Extract the [x, y] coordinate from the center of the cell holding the provided text.  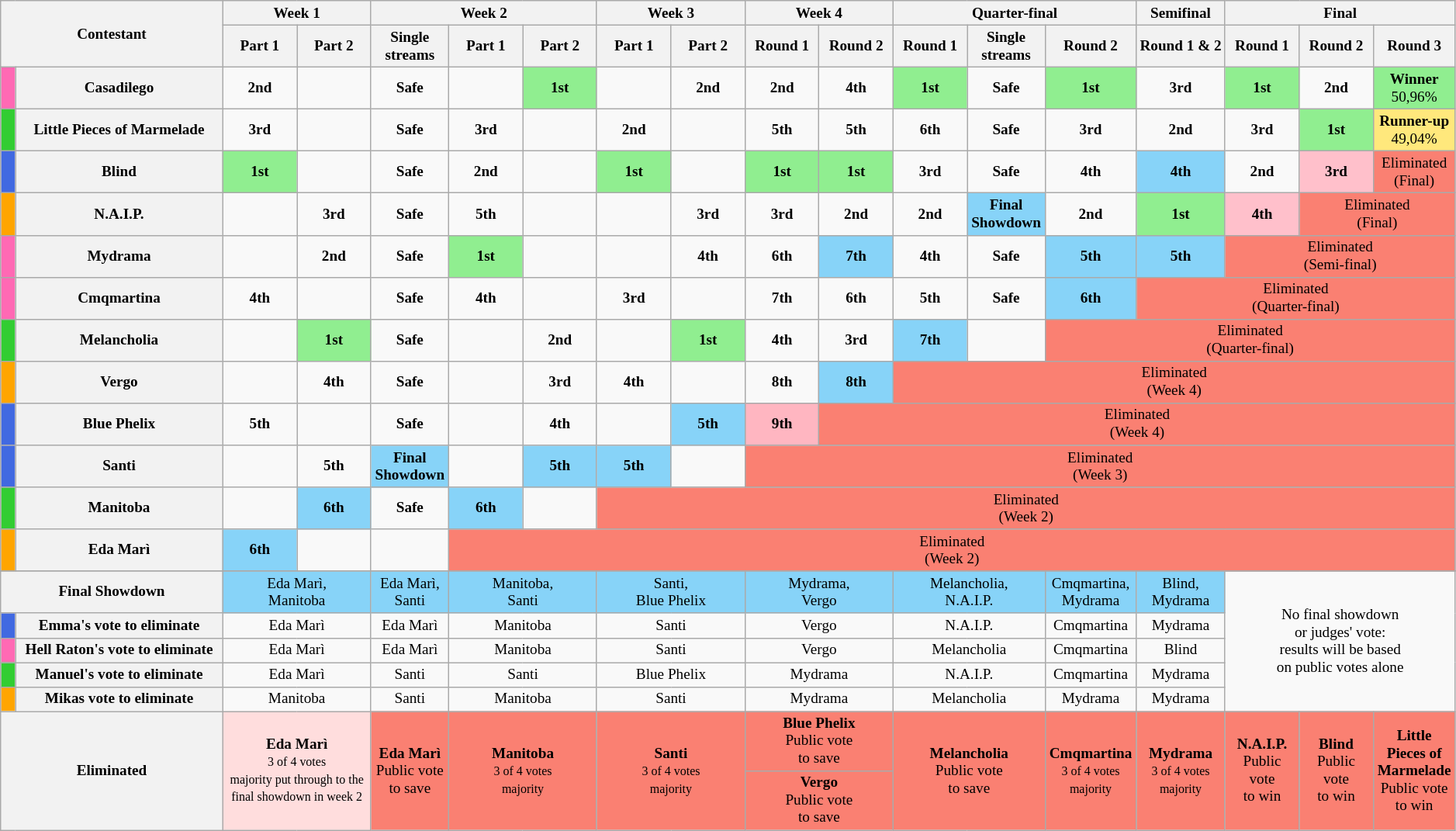
Cmqmartina,Mydrama [1091, 592]
Eliminated [112, 771]
Winner50,96% [1414, 88]
Quarter-final [1015, 13]
Emma's vote to eliminate [119, 625]
Eliminated(Week 3) [1100, 466]
Week 4 [819, 13]
9th [782, 424]
Eda Marì,Manitoba [296, 592]
BlindPublic voteto win [1336, 771]
VergoPublic voteto save [819, 801]
Mikas vote to eliminate [119, 699]
Round 1 & 2 [1181, 46]
Final [1340, 13]
Runner-up49,04% [1414, 130]
Manuel's vote to eliminate [119, 674]
N.A.I.P.Public voteto win [1261, 771]
Mydrama3 of 4 votesmajority [1181, 771]
Manitoba3 of 4 votesmajority [523, 771]
Contestant [112, 34]
Round 3 [1414, 46]
Semifinal [1181, 13]
Week 3 [670, 13]
MelancholiaPublic voteto save [969, 771]
Eda Marì3 of 4 votesmajority put through to the final showdown in week 2 [296, 771]
Little Pieces of MarmeladePublic voteto win [1414, 771]
Eda MarìPublic voteto save [410, 771]
Manitoba,Santi [523, 592]
Cmqmartina3 of 4 votesmajority [1091, 771]
Little Pieces of Marmelade [119, 130]
Melancholia,N.A.I.P. [969, 592]
Eda Marì,Santi [410, 592]
Casadilego [119, 88]
No final showdownor judges' vote:results will be basedon public votes alone [1340, 641]
Blind,Mydrama [1181, 592]
Blue PhelixPublic voteto save [819, 742]
Week 1 [296, 13]
Eliminated(Semi-final) [1340, 256]
Week 2 [484, 13]
Santi3 of 4 votesmajority [670, 771]
Mydrama,Vergo [819, 592]
Santi,Blue Phelix [670, 592]
Hell Raton's vote to eliminate [119, 650]
